Search for the cell housing the specified text and yield its (X, Y) center coordinate. 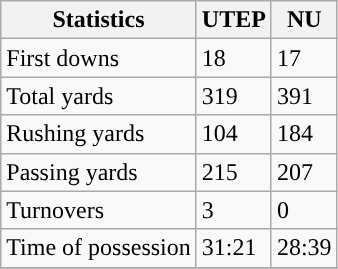
104 (234, 134)
215 (234, 172)
207 (304, 172)
18 (234, 58)
First downs (99, 58)
31:21 (234, 248)
Rushing yards (99, 134)
28:39 (304, 248)
Statistics (99, 20)
17 (304, 58)
UTEP (234, 20)
319 (234, 96)
Passing yards (99, 172)
Turnovers (99, 210)
3 (234, 210)
0 (304, 210)
391 (304, 96)
184 (304, 134)
Total yards (99, 96)
NU (304, 20)
Time of possession (99, 248)
